Provide the [X, Y] coordinate of the cell's center where the given text is located.  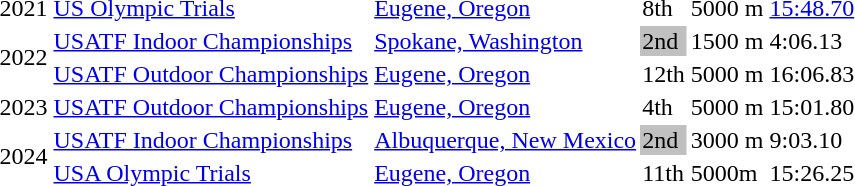
Albuquerque, New Mexico [506, 140]
4th [664, 107]
12th [664, 74]
Spokane, Washington [506, 41]
3000 m [727, 140]
1500 m [727, 41]
